Find where the given text appears and provide that cell's center as (X, Y) coordinate. 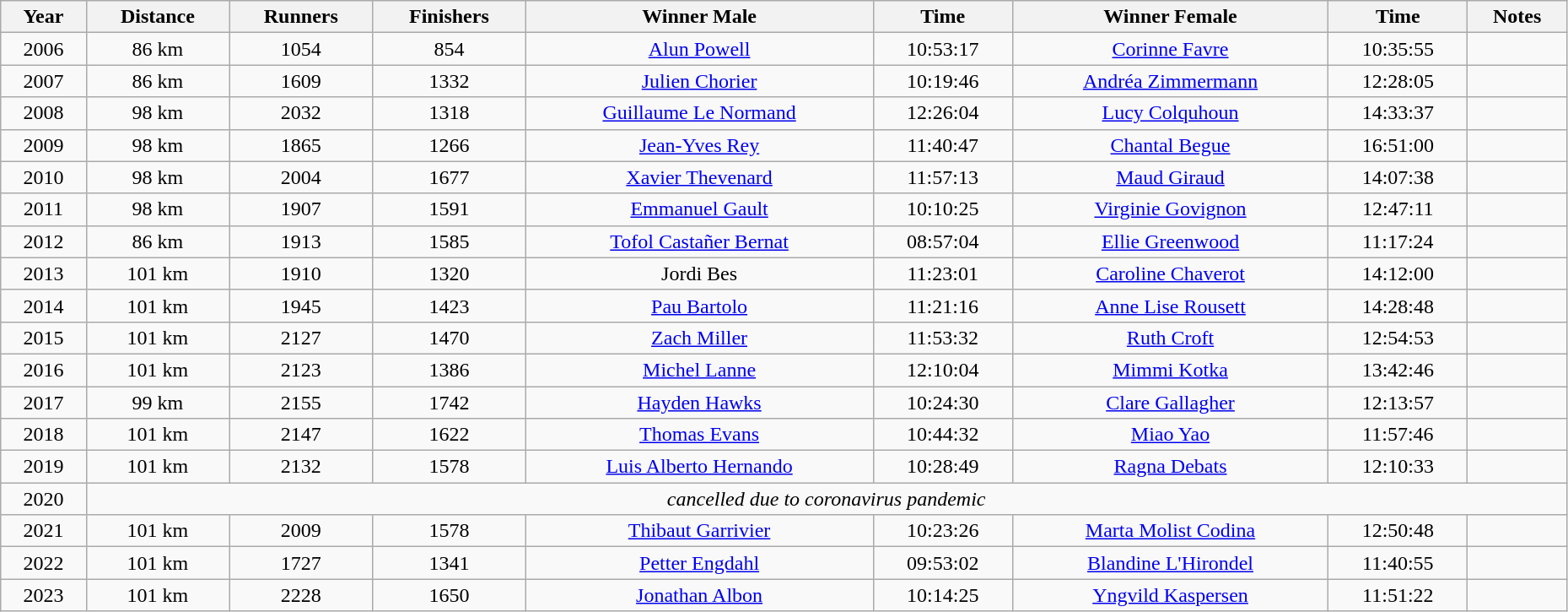
11:23:01 (943, 274)
1677 (449, 177)
2020 (44, 499)
2022 (44, 563)
09:53:02 (943, 563)
12:50:48 (1398, 531)
12:10:04 (943, 370)
Guillaume Le Normand (699, 113)
Miao Yao (1170, 435)
1622 (449, 435)
2004 (301, 177)
16:51:00 (1398, 145)
12:47:11 (1398, 209)
Julien Chorier (699, 81)
2010 (44, 177)
2155 (301, 403)
2123 (301, 370)
Hayden Hawks (699, 403)
10:28:49 (943, 467)
1907 (301, 209)
1609 (301, 81)
1591 (449, 209)
11:57:46 (1398, 435)
Ruth Croft (1170, 338)
12:28:05 (1398, 81)
2032 (301, 113)
2006 (44, 49)
Lucy Colquhoun (1170, 113)
1910 (301, 274)
2014 (44, 306)
12:10:33 (1398, 467)
1913 (301, 241)
Finishers (449, 17)
Thomas Evans (699, 435)
1650 (449, 595)
2017 (44, 403)
1470 (449, 338)
Jean-Yves Rey (699, 145)
11:17:24 (1398, 241)
Petter Engdahl (699, 563)
2019 (44, 467)
Notes (1517, 17)
11:53:32 (943, 338)
Year (44, 17)
Jordi Bes (699, 274)
2228 (301, 595)
Chantal Begue (1170, 145)
10:24:30 (943, 403)
1054 (301, 49)
Blandine L'Hirondel (1170, 563)
1585 (449, 241)
10:19:46 (943, 81)
10:14:25 (943, 595)
1865 (301, 145)
1318 (449, 113)
2016 (44, 370)
99 km (158, 403)
14:28:48 (1398, 306)
Ellie Greenwood (1170, 241)
1320 (449, 274)
10:44:32 (943, 435)
1386 (449, 370)
Zach Miller (699, 338)
Virginie Govignon (1170, 209)
Alun Powell (699, 49)
Maud Giraud (1170, 177)
Runners (301, 17)
2011 (44, 209)
2132 (301, 467)
11:40:47 (943, 145)
10:10:25 (943, 209)
2018 (44, 435)
Caroline Chaverot (1170, 274)
14:12:00 (1398, 274)
Winner Female (1170, 17)
1945 (301, 306)
Thibaut Garrivier (699, 531)
Emmanuel Gault (699, 209)
1423 (449, 306)
2013 (44, 274)
Michel Lanne (699, 370)
Mimmi Kotka (1170, 370)
11:40:55 (1398, 563)
08:57:04 (943, 241)
2012 (44, 241)
13:42:46 (1398, 370)
Jonathan Albon (699, 595)
Distance (158, 17)
Clare Gallagher (1170, 403)
1341 (449, 563)
2127 (301, 338)
1332 (449, 81)
1266 (449, 145)
cancelled due to coronavirus pandemic (827, 499)
14:07:38 (1398, 177)
Anne Lise Rousett (1170, 306)
1742 (449, 403)
854 (449, 49)
1727 (301, 563)
2015 (44, 338)
10:35:55 (1398, 49)
Corinne Favre (1170, 49)
Winner Male (699, 17)
2008 (44, 113)
Xavier Thevenard (699, 177)
12:54:53 (1398, 338)
10:23:26 (943, 531)
Andréa Zimmermann (1170, 81)
2021 (44, 531)
11:57:13 (943, 177)
Yngvild Kaspersen (1170, 595)
12:26:04 (943, 113)
Ragna Debats (1170, 467)
12:13:57 (1398, 403)
Tofol Castañer Bernat (699, 241)
Pau Bartolo (699, 306)
Marta Molist Codina (1170, 531)
Luis Alberto Hernando (699, 467)
2147 (301, 435)
2023 (44, 595)
11:21:16 (943, 306)
10:53:17 (943, 49)
11:51:22 (1398, 595)
2007 (44, 81)
14:33:37 (1398, 113)
